Scan for the cell matching the given text and deliver its (x, y) coordinate at center. 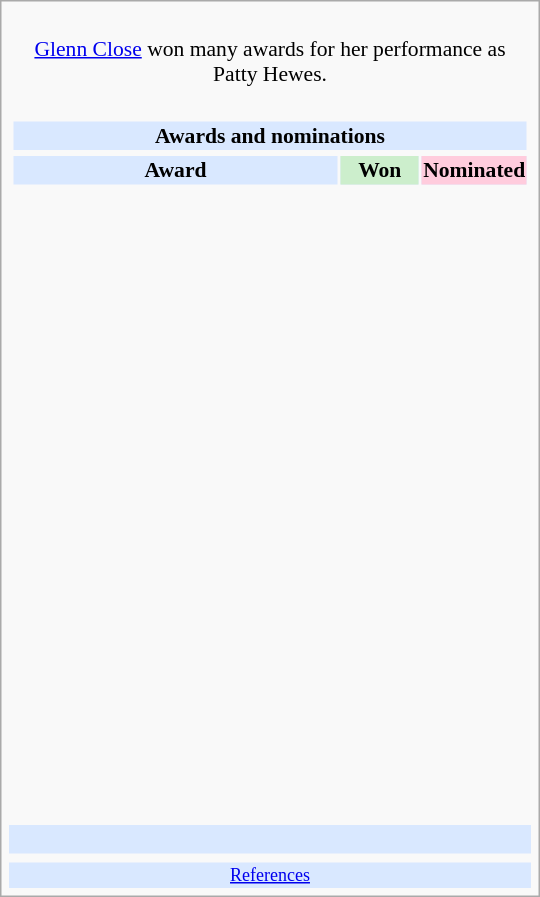
Award (175, 170)
Awards and nominations (270, 135)
Won (380, 170)
Awards and nominations Award Won Nominated (270, 456)
References (270, 875)
Nominated (474, 170)
Glenn Close won many awards for her performance as Patty Hewes. (270, 49)
